Search for the cell housing the specified text and yield its [x, y] center coordinate. 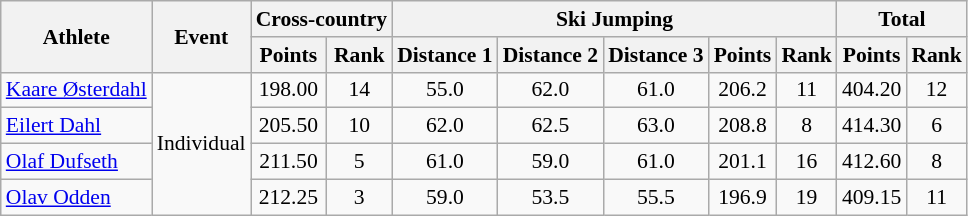
19 [806, 197]
Distance 2 [550, 55]
6 [936, 126]
409.15 [872, 197]
Total [902, 19]
198.00 [289, 90]
Event [202, 36]
208.8 [743, 126]
Cross-country [322, 19]
16 [806, 162]
404.20 [872, 90]
5 [359, 162]
3 [359, 197]
12 [936, 90]
53.5 [550, 197]
Distance 3 [656, 55]
Olaf Dufseth [76, 162]
55.5 [656, 197]
55.0 [444, 90]
63.0 [656, 126]
412.60 [872, 162]
Athlete [76, 36]
14 [359, 90]
201.1 [743, 162]
Eilert Dahl [76, 126]
Olav Odden [76, 197]
Distance 1 [444, 55]
211.50 [289, 162]
10 [359, 126]
62.5 [550, 126]
196.9 [743, 197]
206.2 [743, 90]
Individual [202, 143]
212.25 [289, 197]
414.30 [872, 126]
Ski Jumping [614, 19]
Kaare Østerdahl [76, 90]
205.50 [289, 126]
